Scan for the cell matching the given text and deliver its (x, y) coordinate at center. 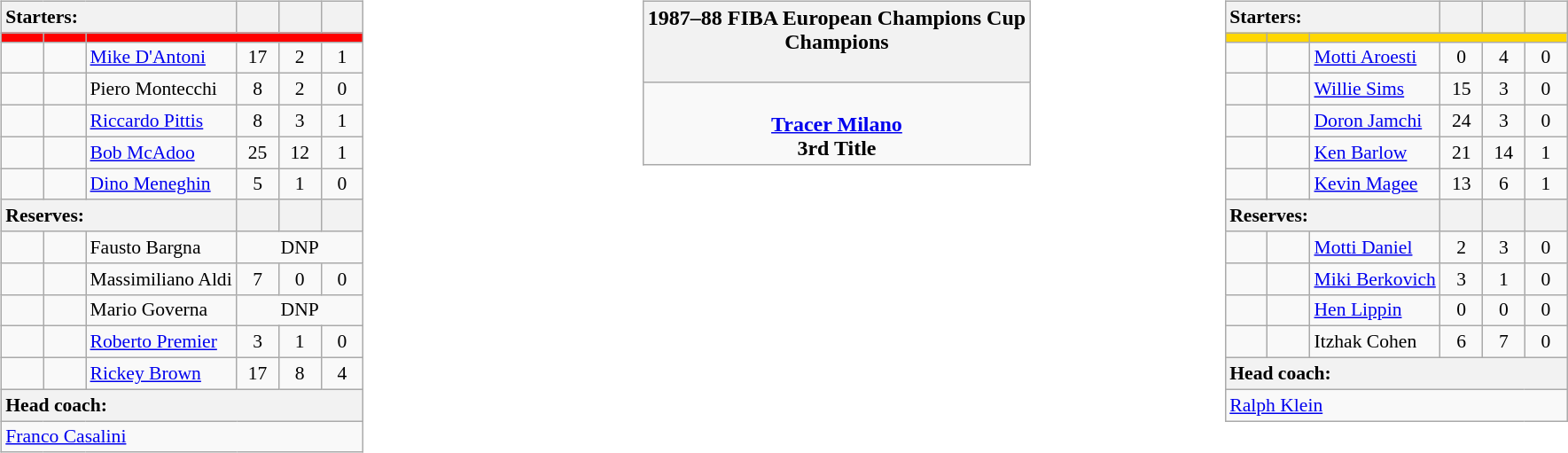
Roberto Premier (160, 342)
Fausto Bargna (160, 247)
Motti Aroesti (1374, 58)
21 (1462, 152)
15 (1462, 90)
Tracer Milano3rd Title (837, 123)
Franco Casalini (182, 436)
Mike D'Antoni (160, 58)
Piero Montecchi (160, 90)
12 (300, 152)
Mario Governa (160, 310)
Miki Berkovich (1374, 278)
13 (1462, 184)
Willie Sims (1374, 90)
Dino Meneghin (160, 184)
Riccardo Pittis (160, 121)
Doron Jamchi (1374, 121)
25 (258, 152)
Rickey Brown (160, 373)
24 (1462, 121)
Massimiliano Aldi (160, 278)
Motti Daniel (1374, 247)
14 (1504, 152)
1987–88 FIBA European Champions Cup Champions (837, 42)
Ralph Klein (1396, 405)
Ken Barlow (1374, 152)
Bob McAdoo (160, 152)
Kevin Magee (1374, 184)
Hen Lippin (1374, 310)
5 (258, 184)
Itzhak Cohen (1374, 342)
